From the cell containing the given text, extract its center point as (X, Y) coordinate. 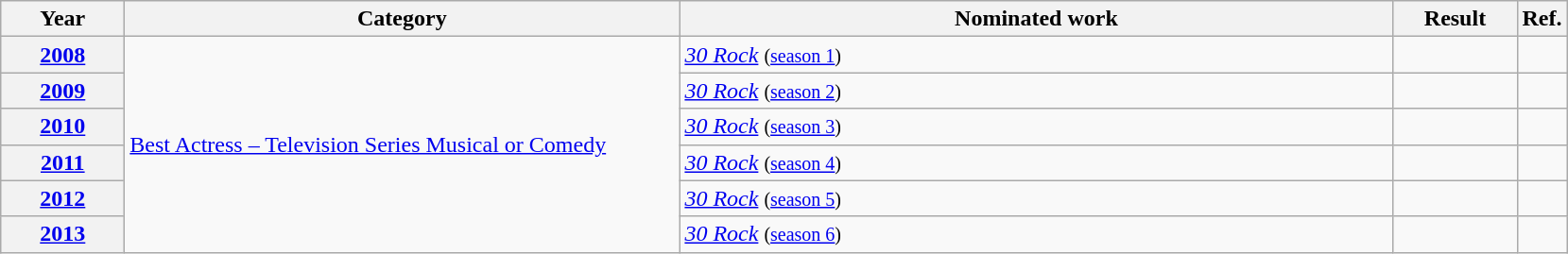
30 Rock (season 5) (1036, 198)
30 Rock (season 4) (1036, 162)
30 Rock (season 6) (1036, 234)
2012 (62, 198)
2008 (62, 55)
30 Rock (season 1) (1036, 55)
2009 (62, 91)
2010 (62, 127)
30 Rock (season 3) (1036, 127)
2011 (62, 162)
Ref. (1542, 19)
Best Actress – Television Series Musical or Comedy (403, 144)
30 Rock (season 2) (1036, 91)
Result (1456, 19)
Category (403, 19)
2013 (62, 234)
Nominated work (1036, 19)
Year (62, 19)
